Identify which cell holds the provided text, then report its [X, Y] central coordinate. 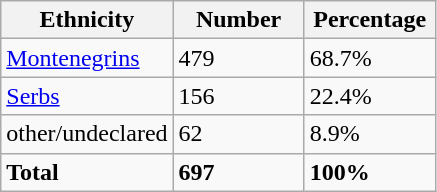
8.9% [370, 134]
100% [370, 172]
156 [238, 96]
Serbs [87, 96]
697 [238, 172]
22.4% [370, 96]
other/undeclared [87, 134]
Ethnicity [87, 20]
Number [238, 20]
62 [238, 134]
Percentage [370, 20]
68.7% [370, 58]
Montenegrins [87, 58]
Total [87, 172]
479 [238, 58]
